Find where the given text appears and provide that cell's center as [X, Y] coordinate. 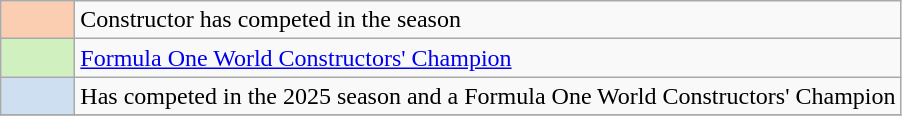
Formula One World Constructors' Champion [488, 58]
Has competed in the 2025 season and a Formula One World Constructors' Champion [488, 96]
Constructor has competed in the season [488, 20]
